Search for the cell housing the specified text and yield its (X, Y) center coordinate. 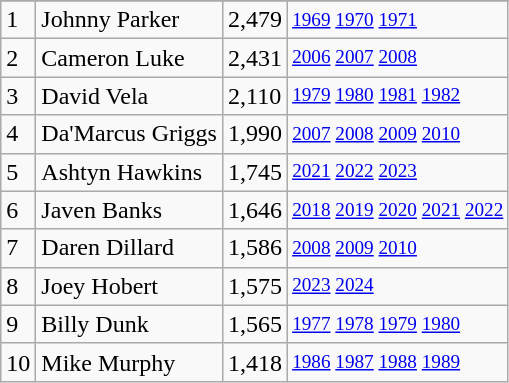
3 (18, 96)
6 (18, 210)
7 (18, 248)
8 (18, 286)
10 (18, 362)
1,586 (254, 248)
1,575 (254, 286)
Daren Dillard (130, 248)
1,990 (254, 134)
1,418 (254, 362)
Johnny Parker (130, 20)
Da'Marcus Griggs (130, 134)
1969 1970 1971 (398, 20)
9 (18, 324)
2008 2009 2010 (398, 248)
Javen Banks (130, 210)
Cameron Luke (130, 58)
1 (18, 20)
2018 2019 2020 2021 2022 (398, 210)
2,110 (254, 96)
4 (18, 134)
1,565 (254, 324)
2 (18, 58)
David Vela (130, 96)
2006 2007 2008 (398, 58)
1979 1980 1981 1982 (398, 96)
Ashtyn Hawkins (130, 172)
1,745 (254, 172)
2,431 (254, 58)
1986 1987 1988 1989 (398, 362)
Billy Dunk (130, 324)
2007 2008 2009 2010 (398, 134)
2,479 (254, 20)
1977 1978 1979 1980 (398, 324)
2023 2024 (398, 286)
Joey Hobert (130, 286)
5 (18, 172)
Mike Murphy (130, 362)
1,646 (254, 210)
2021 2022 2023 (398, 172)
